From the cell containing the given text, extract its center point as (x, y) coordinate. 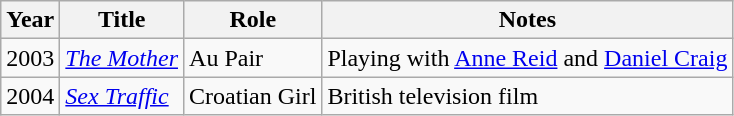
Year (30, 20)
The Mother (122, 58)
Title (122, 20)
British television film (528, 96)
Notes (528, 20)
Role (253, 20)
Au Pair (253, 58)
Croatian Girl (253, 96)
Playing with Anne Reid and Daniel Craig (528, 58)
2004 (30, 96)
Sex Traffic (122, 96)
2003 (30, 58)
